From the cell containing the given text, extract its center point as (x, y) coordinate. 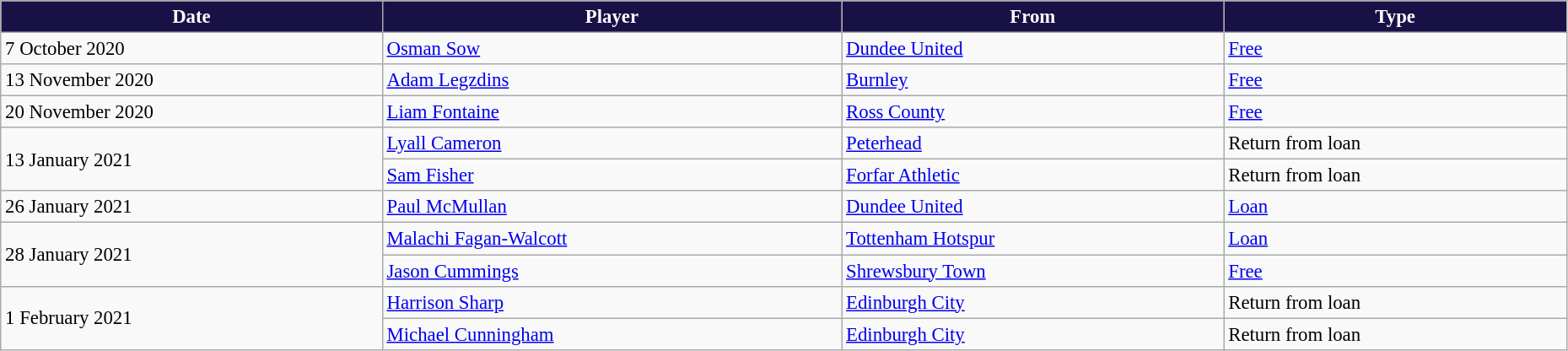
Shrewsbury Town (1032, 271)
Malachi Fagan-Walcott (612, 239)
Harrison Sharp (612, 302)
From (1032, 17)
Burnley (1032, 80)
Paul McMullan (612, 207)
26 January 2021 (191, 207)
Lyall Cameron (612, 143)
Liam Fontaine (612, 112)
Sam Fisher (612, 175)
Jason Cummings (612, 271)
Type (1395, 17)
Date (191, 17)
1 February 2021 (191, 317)
Forfar Athletic (1032, 175)
Peterhead (1032, 143)
20 November 2020 (191, 112)
Adam Legzdins (612, 80)
7 October 2020 (191, 49)
Tottenham Hotspur (1032, 239)
28 January 2021 (191, 255)
13 November 2020 (191, 80)
Ross County (1032, 112)
13 January 2021 (191, 159)
Player (612, 17)
Michael Cunningham (612, 334)
Osman Sow (612, 49)
